Pinpoint the cell where the given text exists, returning its (x, y) midpoint coordinate. 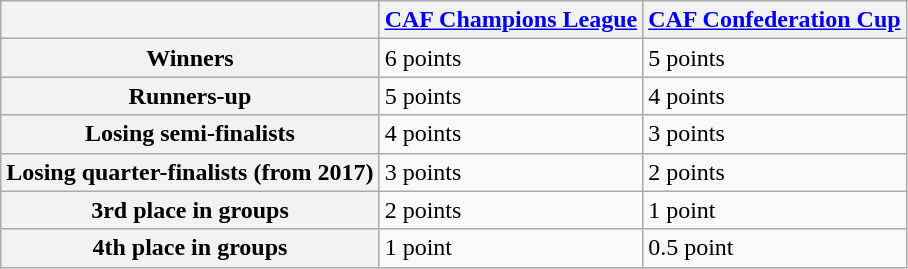
Losing quarter-finalists (from 2017) (190, 172)
6 points (511, 58)
Runners-up (190, 96)
Winners (190, 58)
3rd place in groups (190, 210)
4th place in groups (190, 248)
CAF Champions League (511, 20)
0.5 point (775, 248)
CAF Confederation Cup (775, 20)
Losing semi-finalists (190, 134)
